Search for the cell housing the specified text and yield its (X, Y) center coordinate. 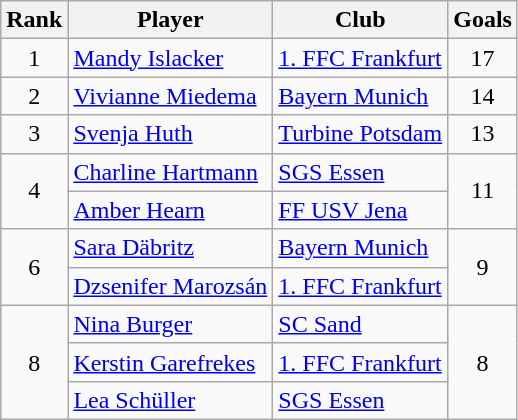
14 (483, 96)
Mandy Islacker (170, 58)
Turbine Potsdam (360, 134)
Kerstin Garefrekes (170, 362)
Amber Hearn (170, 210)
FF USV Jena (360, 210)
13 (483, 134)
Rank (34, 20)
Club (360, 20)
2 (34, 96)
Nina Burger (170, 324)
Goals (483, 20)
SC Sand (360, 324)
Svenja Huth (170, 134)
Player (170, 20)
11 (483, 191)
4 (34, 191)
Lea Schüller (170, 400)
17 (483, 58)
9 (483, 267)
6 (34, 267)
Charline Hartmann (170, 172)
Sara Däbritz (170, 248)
Vivianne Miedema (170, 96)
3 (34, 134)
Dzsenifer Marozsán (170, 286)
1 (34, 58)
